From the cell containing the given text, extract its center point as [X, Y] coordinate. 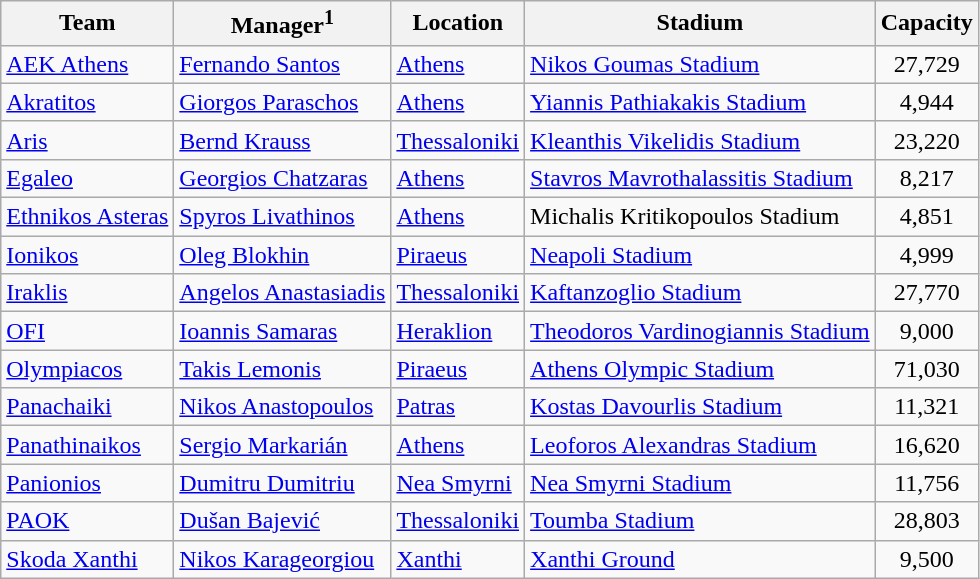
9,500 [926, 559]
Athens Olympic Stadium [700, 369]
Kostas Davourlis Stadium [700, 407]
Nikos Karageorgiou [282, 559]
Dumitru Dumitriu [282, 483]
16,620 [926, 445]
11,321 [926, 407]
Sergio Markarián [282, 445]
Xanthi Ground [700, 559]
PAOK [88, 521]
4,851 [926, 217]
Nikos Goumas Stadium [700, 64]
Panachaiki [88, 407]
Yiannis Pathiakakis Stadium [700, 102]
Angelos Anastasiadis [282, 293]
11,756 [926, 483]
Akratitos [88, 102]
Nea Smyrni [458, 483]
Bernd Krauss [282, 140]
Patras [458, 407]
Manager1 [282, 24]
AEK Athens [88, 64]
Georgios Chatzaras [282, 178]
Stavros Mavrothalassitis Stadium [700, 178]
Team [88, 24]
Takis Lemonis [282, 369]
Aris [88, 140]
23,220 [926, 140]
9,000 [926, 331]
Panathinaikos [88, 445]
Nikos Anastopoulos [282, 407]
27,770 [926, 293]
Capacity [926, 24]
71,030 [926, 369]
Kaftanzoglio Stadium [700, 293]
Michalis Kritikopoulos Stadium [700, 217]
Ioannis Samaras [282, 331]
Neapoli Stadium [700, 255]
Olympiacos [88, 369]
Skoda Xanthi [88, 559]
4,944 [926, 102]
8,217 [926, 178]
4,999 [926, 255]
Dušan Bajević [282, 521]
Kleanthis Vikelidis Stadium [700, 140]
27,729 [926, 64]
Heraklion [458, 331]
Stadium [700, 24]
28,803 [926, 521]
Toumba Stadium [700, 521]
Ionikos [88, 255]
OFI [88, 331]
Panionios [88, 483]
Location [458, 24]
Leoforos Alexandras Stadium [700, 445]
Egaleo [88, 178]
Iraklis [88, 293]
Nea Smyrni Stadium [700, 483]
Spyros Livathinos [282, 217]
Ethnikos Asteras [88, 217]
Fernando Santos [282, 64]
Xanthi [458, 559]
Giorgos Paraschos [282, 102]
Oleg Blokhin [282, 255]
Theodoros Vardinogiannis Stadium [700, 331]
